Locate the cell with the specified text and output its [x, y] center coordinate. 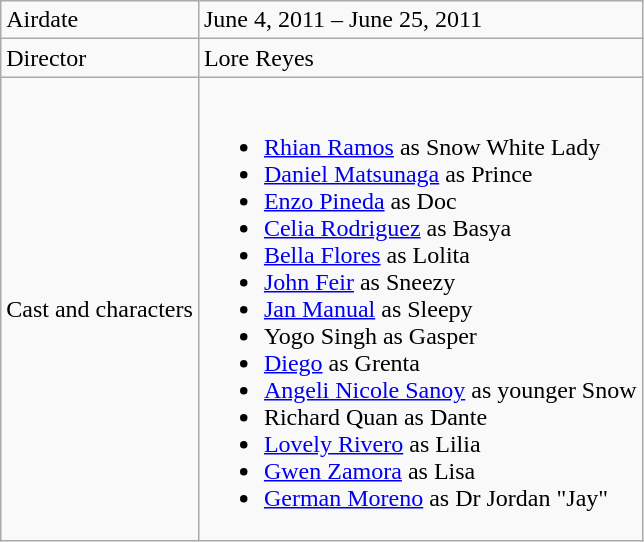
Cast and characters [100, 309]
Lore Reyes [420, 58]
Airdate [100, 20]
June 4, 2011 – June 25, 2011 [420, 20]
Director [100, 58]
